From the cell containing the given text, extract its center point as [X, Y] coordinate. 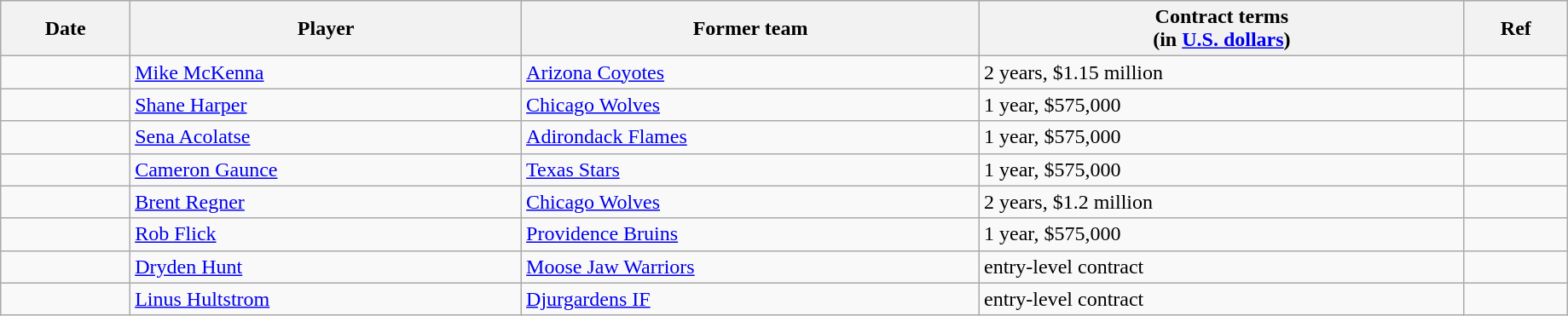
Ref [1516, 29]
Shane Harper [326, 105]
Contract terms(in U.S. dollars) [1223, 29]
Date [66, 29]
Adirondack Flames [750, 137]
Former team [750, 29]
Arizona Coyotes [750, 72]
Texas Stars [750, 169]
Dryden Hunt [326, 267]
Providence Bruins [750, 234]
Sena Acolatse [326, 137]
Brent Regner [326, 202]
Player [326, 29]
Djurgardens IF [750, 299]
Rob Flick [326, 234]
Mike McKenna [326, 72]
2 years, $1.15 million [1223, 72]
Linus Hultstrom [326, 299]
2 years, $1.2 million [1223, 202]
Cameron Gaunce [326, 169]
Moose Jaw Warriors [750, 267]
